Provide the (X, Y) coordinate of the cell's center where the given text is located.  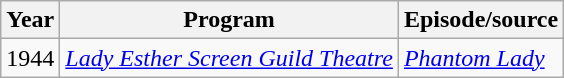
Lady Esther Screen Guild Theatre (230, 58)
1944 (30, 58)
Year (30, 20)
Program (230, 20)
Episode/source (480, 20)
Phantom Lady (480, 58)
